Provide the [x, y] coordinate of the cell's center where the given text is located.  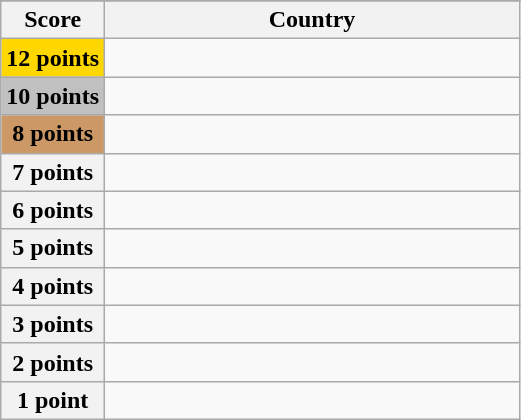
1 point [53, 400]
Country [312, 20]
5 points [53, 248]
6 points [53, 210]
10 points [53, 96]
4 points [53, 286]
8 points [53, 134]
Score [53, 20]
2 points [53, 362]
7 points [53, 172]
3 points [53, 324]
12 points [53, 58]
